From the cell containing the given text, extract its center point as (x, y) coordinate. 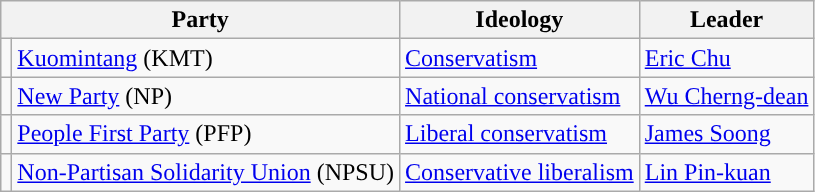
Party (200, 20)
Leader (726, 20)
Kuomintang (KMT) (206, 58)
James Soong (726, 134)
Conservatism (520, 58)
New Party (NP) (206, 96)
Lin Pin-kuan (726, 172)
Eric Chu (726, 58)
Non-Partisan Solidarity Union (NPSU) (206, 172)
National conservatism (520, 96)
Ideology (520, 20)
Conservative liberalism (520, 172)
People First Party (PFP) (206, 134)
Wu Cherng-dean (726, 96)
Liberal conservatism (520, 134)
